From the cell containing the given text, extract its center point as [x, y] coordinate. 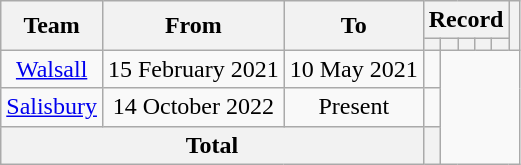
14 October 2022 [193, 107]
Present [354, 107]
Total [212, 145]
Walsall [52, 69]
10 May 2021 [354, 69]
From [193, 26]
Salisbury [52, 107]
Record [466, 20]
Team [52, 26]
To [354, 26]
15 February 2021 [193, 69]
